Scan for the cell matching the given text and deliver its [x, y] coordinate at center. 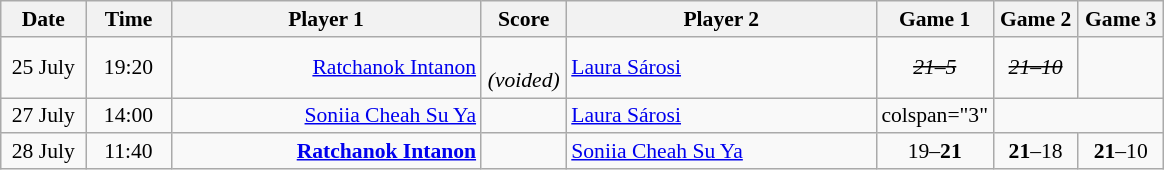
19–21 [934, 152]
28 July [44, 152]
Score [524, 19]
21–18 [1036, 152]
14:00 [128, 116]
colspan="3" [934, 116]
11:40 [128, 152]
Game 2 [1036, 19]
19:20 [128, 68]
21–5 [934, 68]
Date [44, 19]
Player 1 [326, 19]
Player 2 [721, 19]
(voided) [524, 68]
Time [128, 19]
Game 1 [934, 19]
Game 3 [1120, 19]
25 July [44, 68]
27 July [44, 116]
